From the cell containing the given text, extract its center point as (X, Y) coordinate. 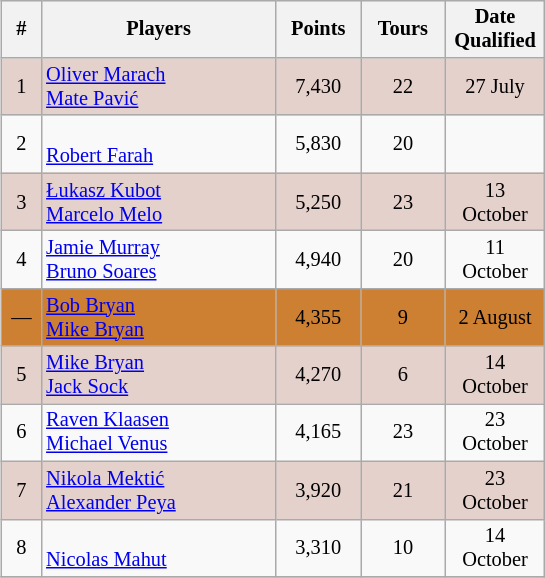
Robert Farah (158, 144)
5,830 (318, 144)
4,165 (318, 433)
— (22, 317)
8 (22, 548)
4,940 (318, 260)
3 (22, 202)
2 (22, 144)
7 (22, 490)
Raven Klaasen Michael Venus (158, 433)
Points (318, 29)
4,355 (318, 317)
Players (158, 29)
3,920 (318, 490)
5 (22, 375)
4 (22, 260)
22 (404, 87)
Bob Bryan Mike Bryan (158, 317)
1 (22, 87)
2 August (495, 317)
3,310 (318, 548)
7,430 (318, 87)
Jamie Murray Bruno Soares (158, 260)
Nikola Mektić Alexander Peya (158, 490)
# (22, 29)
13 October (495, 202)
Łukasz Kubot Marcelo Melo (158, 202)
11 October (495, 260)
9 (404, 317)
21 (404, 490)
5,250 (318, 202)
4,270 (318, 375)
Tours (404, 29)
Mike Bryan Jack Sock (158, 375)
27 July (495, 87)
Oliver Marach Mate Pavić (158, 87)
Date Qualified (495, 29)
10 (404, 548)
Nicolas Mahut (158, 548)
